Determine the (X, Y) coordinate at the center of the cell enclosing the given text.  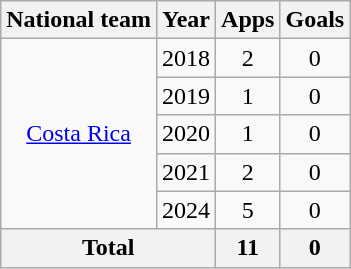
5 (248, 210)
Goals (315, 20)
Total (108, 248)
Apps (248, 20)
2019 (186, 96)
Year (186, 20)
National team (79, 20)
2018 (186, 58)
11 (248, 248)
2024 (186, 210)
2020 (186, 134)
Costa Rica (79, 134)
2021 (186, 172)
